Output the [x, y] coordinate of the center of the cell containing the given text.  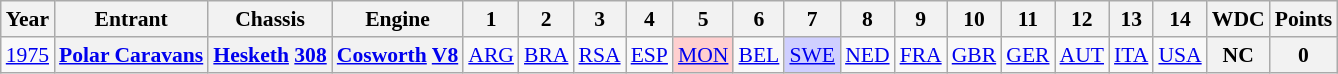
NC [1238, 55]
ARG [491, 55]
AUT [1082, 55]
Entrant [131, 19]
14 [1180, 19]
GBR [974, 55]
RSA [599, 55]
ESP [650, 55]
ITA [1131, 55]
11 [1028, 19]
NED [867, 55]
1 [491, 19]
Chassis [270, 19]
12 [1082, 19]
0 [1304, 55]
9 [921, 19]
Cosworth V8 [398, 55]
4 [650, 19]
SWE [812, 55]
Hesketh 308 [270, 55]
13 [1131, 19]
MON [704, 55]
GER [1028, 55]
5 [704, 19]
10 [974, 19]
2 [546, 19]
WDC [1238, 19]
6 [758, 19]
Polar Caravans [131, 55]
BRA [546, 55]
Year [28, 19]
1975 [28, 55]
BEL [758, 55]
8 [867, 19]
3 [599, 19]
FRA [921, 55]
Engine [398, 19]
Points [1304, 19]
USA [1180, 55]
7 [812, 19]
